For the text-containing cell, return its midpoint in (x, y) coordinate format. 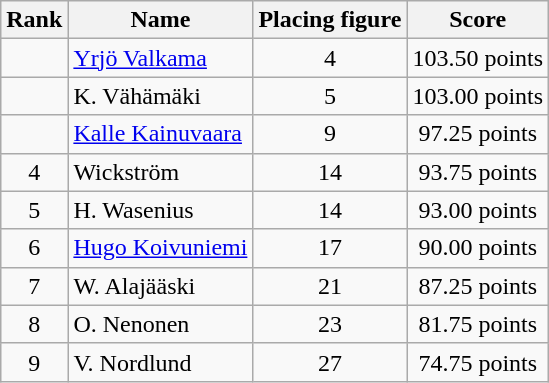
W. Alajääski (160, 286)
6 (34, 248)
Rank (34, 20)
Name (160, 20)
90.00 points (478, 248)
74.75 points (478, 362)
7 (34, 286)
Score (478, 20)
93.00 points (478, 210)
17 (330, 248)
103.00 points (478, 96)
H. Wasenius (160, 210)
93.75 points (478, 172)
23 (330, 324)
Hugo Koivuniemi (160, 248)
K. Vähämäki (160, 96)
97.25 points (478, 134)
21 (330, 286)
V. Nordlund (160, 362)
27 (330, 362)
Wickström (160, 172)
8 (34, 324)
Kalle Kainuvaara (160, 134)
Yrjö Valkama (160, 58)
81.75 points (478, 324)
O. Nenonen (160, 324)
Placing figure (330, 20)
87.25 points (478, 286)
103.50 points (478, 58)
